Output the [x, y] coordinate of the center of the cell containing the given text.  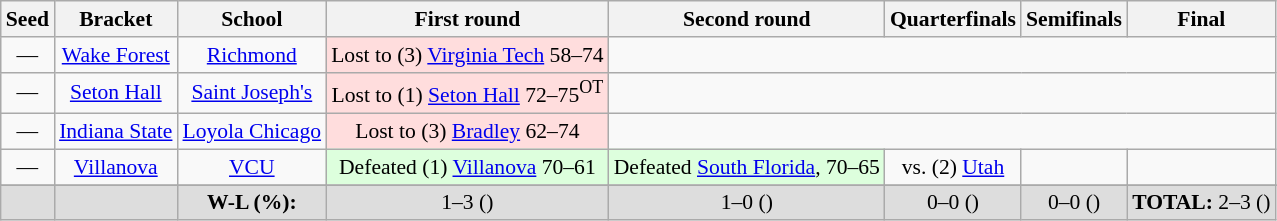
Final [1201, 19]
Loyola Chicago [252, 132]
Defeated (1) Villanova 70–61 [468, 167]
Lost to (3) Bradley 62–74 [468, 132]
Lost to (3) Virginia Tech 58–74 [468, 55]
Richmond [252, 55]
vs. (2) Utah [953, 167]
Quarterfinals [953, 19]
Indiana State [116, 132]
Seed [28, 19]
VCU [252, 167]
Lost to (1) Seton Hall 72–75OT [468, 92]
School [252, 19]
W-L (%): [252, 203]
Defeated South Florida, 70–65 [747, 167]
Wake Forest [116, 55]
1–3 () [468, 203]
Second round [747, 19]
Seton Hall [116, 92]
Saint Joseph's [252, 92]
Villanova [116, 167]
First round [468, 19]
Bracket [116, 19]
TOTAL: 2–3 () [1201, 203]
Semifinals [1074, 19]
1–0 () [747, 203]
